Find where the given text appears and provide that cell's center as [X, Y] coordinate. 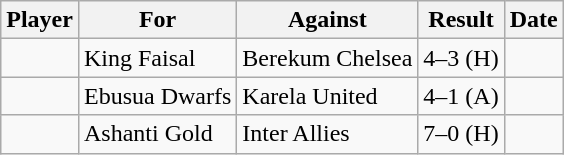
7–0 (H) [461, 134]
Against [328, 20]
For [157, 20]
Berekum Chelsea [328, 58]
4–1 (A) [461, 96]
Karela United [328, 96]
King Faisal [157, 58]
Result [461, 20]
Ebusua Dwarfs [157, 96]
Date [534, 20]
Ashanti Gold [157, 134]
Inter Allies [328, 134]
Player [40, 20]
4–3 (H) [461, 58]
